Capture the cell that displays the provided text and extract its [x, y] central coordinate. 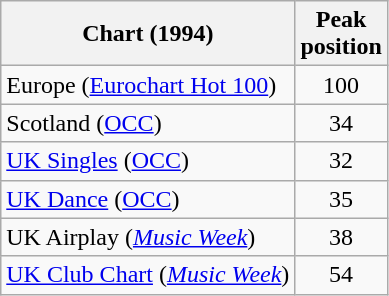
UK Singles (OCC) [148, 161]
38 [341, 237]
UK Club Chart (Music Week) [148, 275]
Scotland (OCC) [148, 123]
35 [341, 199]
100 [341, 85]
54 [341, 275]
Chart (1994) [148, 34]
32 [341, 161]
UK Airplay (Music Week) [148, 237]
34 [341, 123]
Peakposition [341, 34]
Europe (Eurochart Hot 100) [148, 85]
UK Dance (OCC) [148, 199]
